Identify which cell holds the provided text, then report its [X, Y] central coordinate. 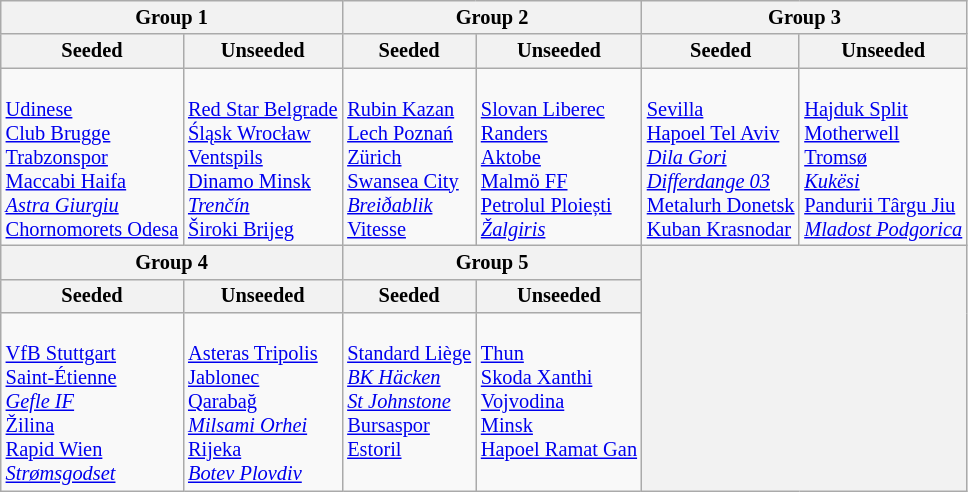
Red Star Belgrade Śląsk Wrocław Ventspils Dinamo Minsk Trenčín Široki Brijeg [262, 157]
Group 4 [172, 262]
Rubin Kazan Lech Poznań Zürich Swansea City Breiðablik Vitesse [409, 157]
Udinese Club Brugge Trabzonspor Maccabi Haifa Astra Giurgiu Chornomorets Odesa [92, 157]
Standard Liège BK Häcken St Johnstone Bursaspor Estoril [409, 402]
Asteras Tripolis Jablonec Qarabağ Milsami Orhei Rijeka Botev Plovdiv [262, 402]
Group 2 [492, 17]
Thun Skoda Xanthi Vojvodina Minsk Hapoel Ramat Gan [559, 402]
Slovan Liberec Randers Aktobe Malmö FF Petrolul Ploiești Žalgiris [559, 157]
Group 3 [804, 17]
Hajduk Split Motherwell Tromsø Kukësi Pandurii Târgu Jiu Mladost Podgorica [883, 157]
Sevilla Hapoel Tel Aviv Dila Gori Differdange 03 Metalurh Donetsk Kuban Krasnodar [720, 157]
Group 1 [172, 17]
Group 5 [492, 262]
VfB Stuttgart Saint-Étienne Gefle IF Žilina Rapid Wien Strømsgodset [92, 402]
